Scan for the cell matching the given text and deliver its [x, y] coordinate at center. 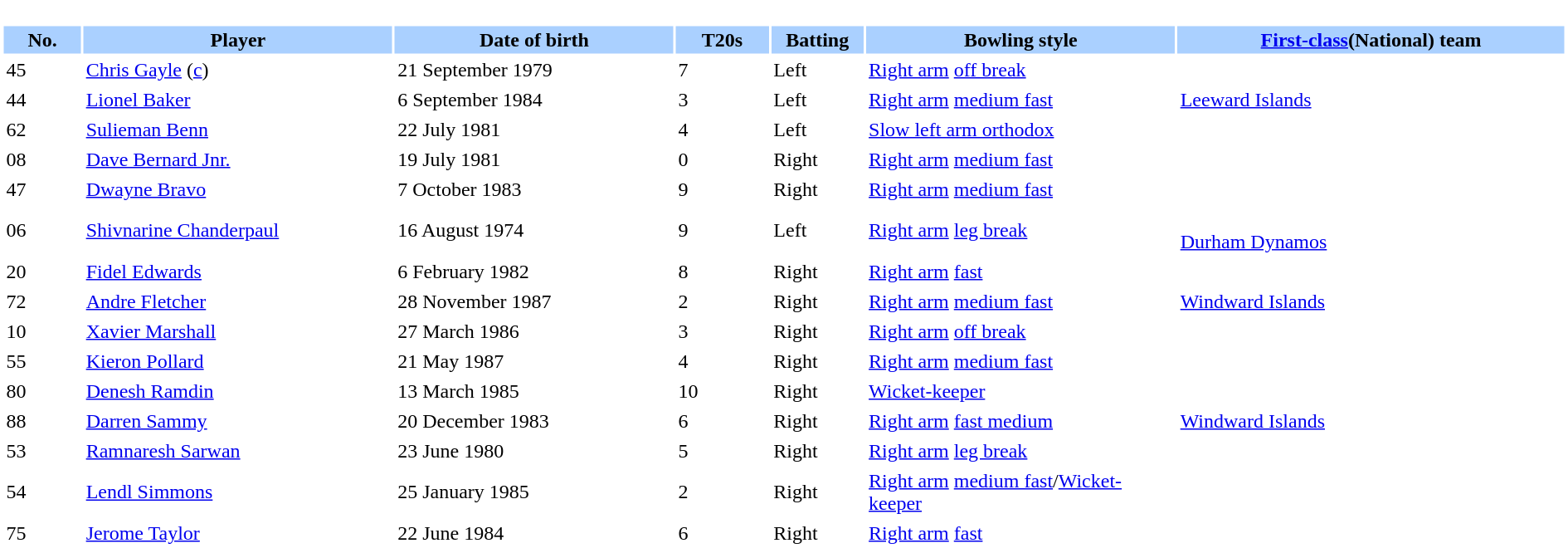
5 [723, 450]
06 [41, 231]
22 June 1984 [534, 533]
0 [723, 159]
Date of birth [534, 40]
53 [41, 450]
Player [239, 40]
Kieron Pollard [239, 360]
54 [41, 492]
Andre Fletcher [239, 301]
Chris Gayle (c) [239, 70]
Lendl Simmons [239, 492]
Slow left arm orthodox [1020, 130]
Right arm fast medium [1020, 420]
21 May 1987 [534, 360]
20 December 1983 [534, 420]
25 January 1985 [534, 492]
6 September 1984 [534, 100]
7 [723, 70]
55 [41, 360]
80 [41, 390]
23 June 1980 [534, 450]
27 March 1986 [534, 330]
20 [41, 271]
Dave Bernard Jnr. [239, 159]
No. [41, 40]
Sulieman Benn [239, 130]
44 [41, 100]
Wicket-keeper [1020, 390]
Lionel Baker [239, 100]
T20s [723, 40]
88 [41, 420]
16 August 1974 [534, 231]
7 October 1983 [534, 189]
Batting [817, 40]
Bowling style [1020, 40]
First-class(National) team [1371, 40]
19 July 1981 [534, 159]
72 [41, 301]
Ramnaresh Sarwan [239, 450]
Durham Dynamos [1371, 231]
8 [723, 271]
Shivnarine Chanderpaul [239, 231]
47 [41, 189]
6 February 1982 [534, 271]
13 March 1985 [534, 390]
22 July 1981 [534, 130]
28 November 1987 [534, 301]
Fidel Edwards [239, 271]
Denesh Ramdin [239, 390]
Xavier Marshall [239, 330]
08 [41, 159]
Dwayne Bravo [239, 189]
21 September 1979 [534, 70]
Darren Sammy [239, 420]
Leeward Islands [1371, 100]
Right arm medium fast/Wicket-keeper [1020, 492]
75 [41, 533]
62 [41, 130]
Jerome Taylor [239, 533]
45 [41, 70]
